Return [x, y] of the center of cell containing provided text 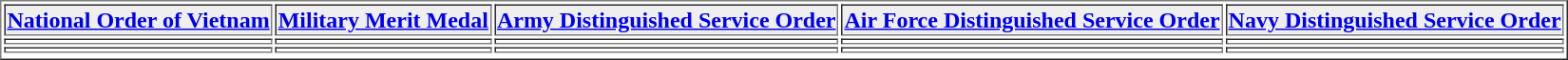
Air Force Distinguished Service Order [1032, 19]
Navy Distinguished Service Order [1395, 19]
National Order of Vietnam [138, 19]
Military Merit Medal [384, 19]
Army Distinguished Service Order [667, 19]
